Return [x, y] of the center of cell containing provided text 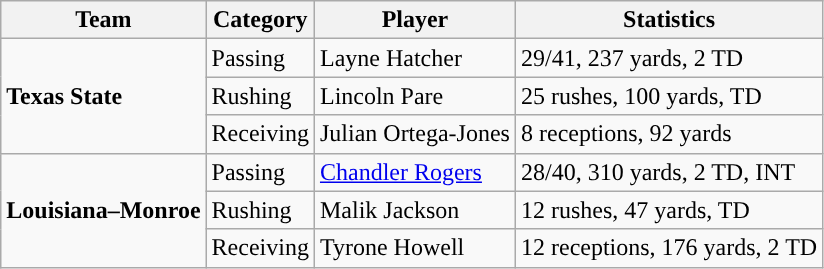
Malik Jackson [414, 210]
Chandler Rogers [414, 172]
Statistics [668, 20]
Texas State [104, 96]
12 rushes, 47 yards, TD [668, 210]
Layne Hatcher [414, 58]
8 receptions, 92 yards [668, 134]
Player [414, 20]
Tyrone Howell [414, 248]
Julian Ortega-Jones [414, 134]
29/41, 237 yards, 2 TD [668, 58]
28/40, 310 yards, 2 TD, INT [668, 172]
Louisiana–Monroe [104, 210]
Team [104, 20]
Lincoln Pare [414, 96]
25 rushes, 100 yards, TD [668, 96]
12 receptions, 176 yards, 2 TD [668, 248]
Category [260, 20]
